Find where the given text appears and provide that cell's center as [x, y] coordinate. 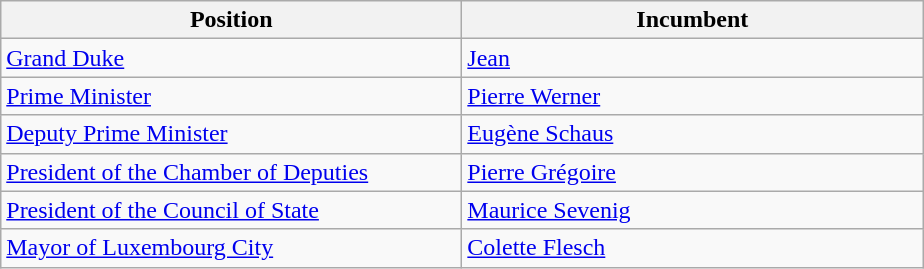
Position [232, 20]
Colette Flesch [692, 248]
Eugène Schaus [692, 134]
Mayor of Luxembourg City [232, 248]
Deputy Prime Minister [232, 134]
Jean [692, 58]
Pierre Grégoire [692, 172]
President of the Chamber of Deputies [232, 172]
Pierre Werner [692, 96]
President of the Council of State [232, 210]
Grand Duke [232, 58]
Maurice Sevenig [692, 210]
Prime Minister [232, 96]
Incumbent [692, 20]
